Search for the cell housing the specified text and yield its [x, y] center coordinate. 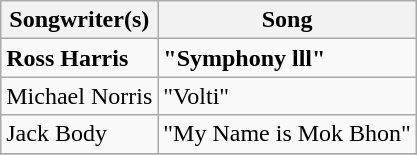
"Symphony lll" [288, 58]
Song [288, 20]
"Volti" [288, 96]
Ross Harris [80, 58]
Michael Norris [80, 96]
Jack Body [80, 134]
"My Name is Mok Bhon" [288, 134]
Songwriter(s) [80, 20]
